Return the (X, Y) coordinate for the center point of the cell that contains the specified text.  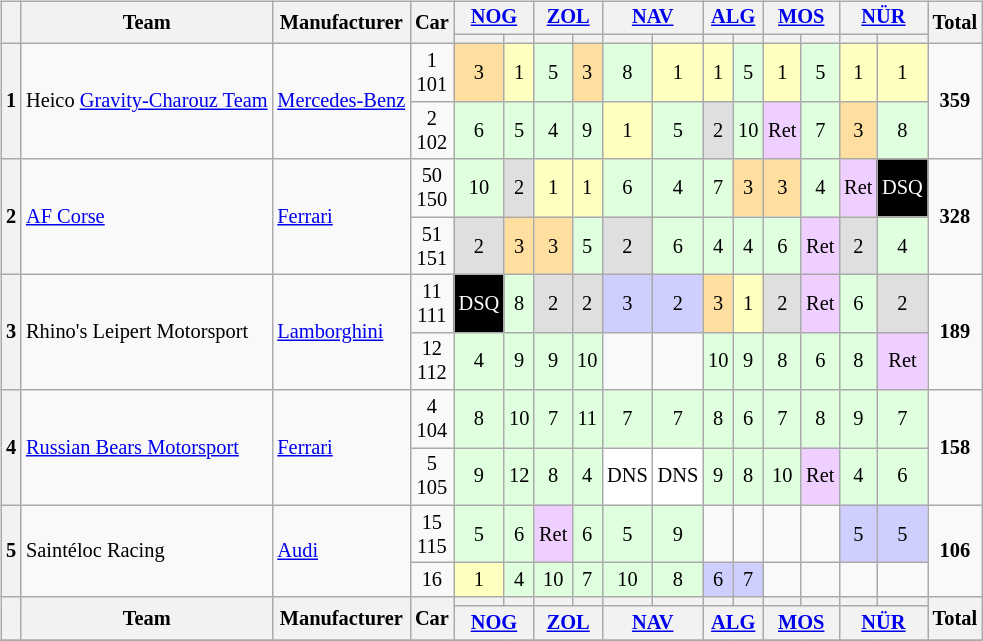
16 (432, 580)
AF Corse (146, 216)
Heico Gravity-Charouz Team (146, 102)
2102 (432, 131)
359 (955, 102)
158 (955, 448)
1101 (432, 73)
Lamborghini (341, 332)
Mercedes-Benz (341, 102)
12112 (432, 361)
4104 (432, 419)
Russian Bears Motorsport (146, 448)
50150 (432, 188)
51151 (432, 246)
11111 (432, 304)
Saintéloc Racing (146, 550)
106 (955, 550)
5105 (432, 477)
11 (587, 419)
328 (955, 216)
189 (955, 332)
Rhino's Leipert Motorsport (146, 332)
12 (519, 477)
Audi (341, 550)
15115 (432, 534)
